Return (x, y) of the center of cell containing provided text 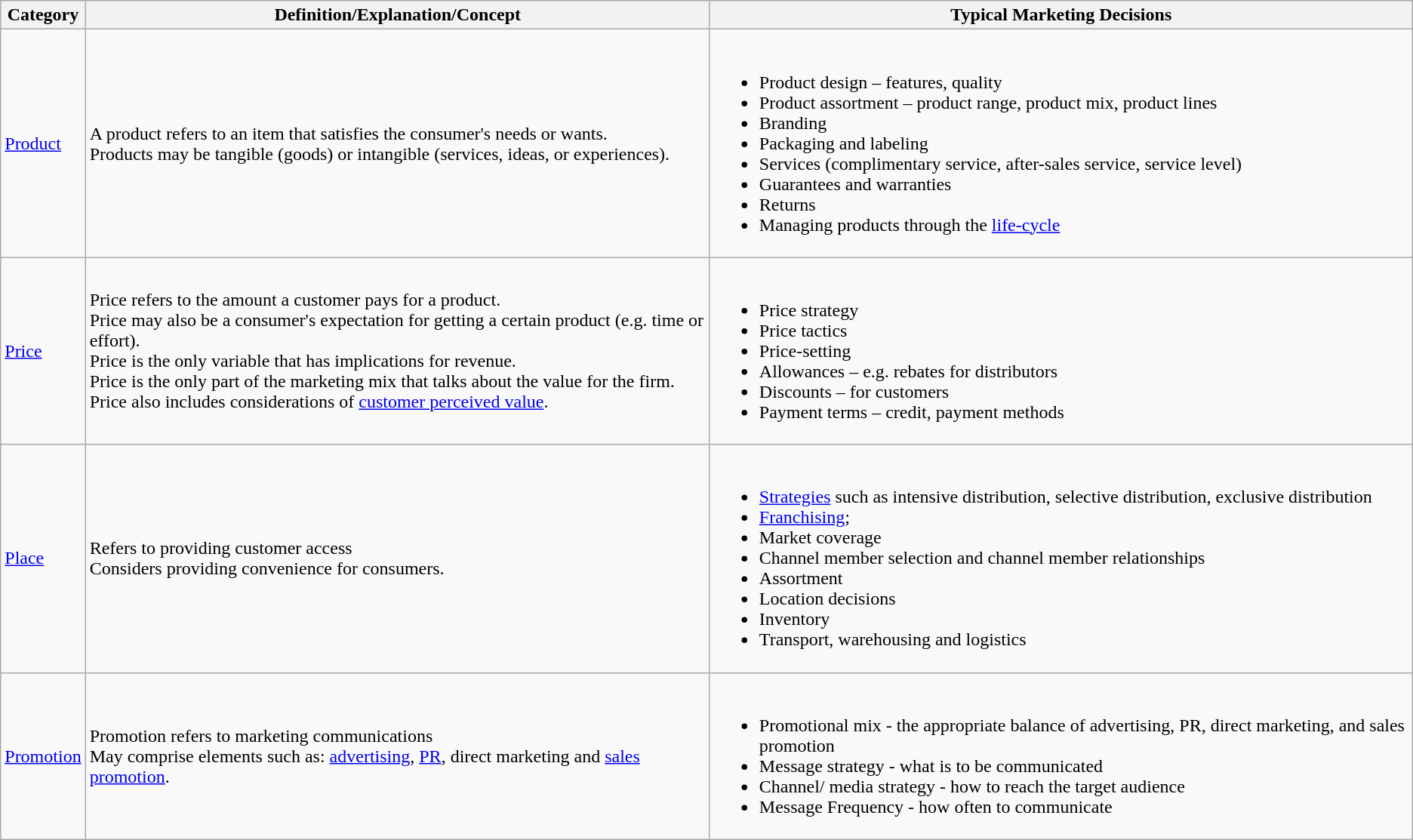
Typical Marketing Decisions (1061, 15)
Category (43, 15)
Definition/Explanation/Concept (397, 15)
Price (43, 351)
Promotion (43, 756)
Price strategyPrice tacticsPrice-settingAllowances – e.g. rebates for distributorsDiscounts – for customersPayment terms – credit, payment methods (1061, 351)
Promotion refers to marketing communicationsMay comprise elements such as: advertising, PR, direct marketing and sales promotion. (397, 756)
Place (43, 558)
Refers to providing customer accessConsiders providing convenience for consumers. (397, 558)
Product (43, 143)
